Determine the (x, y) coordinate at the center of the cell enclosing the given text.  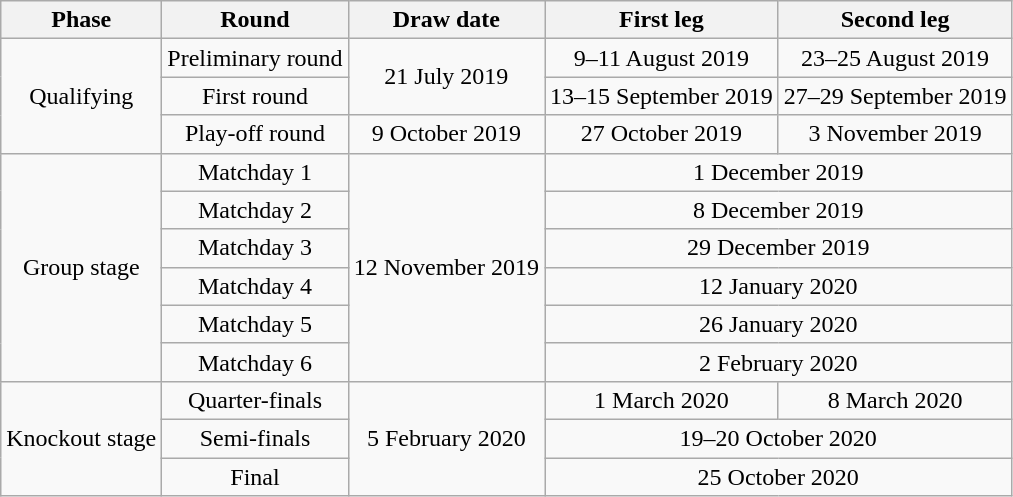
Matchday 4 (255, 286)
19–20 October 2020 (778, 438)
2 February 2020 (778, 362)
Second leg (895, 20)
12 January 2020 (778, 286)
13–15 September 2019 (662, 96)
23–25 August 2019 (895, 58)
Group stage (82, 267)
9 October 2019 (446, 134)
Knockout stage (82, 438)
First round (255, 96)
Matchday 6 (255, 362)
Round (255, 20)
8 March 2020 (895, 400)
Semi-finals (255, 438)
Qualifying (82, 96)
1 March 2020 (662, 400)
Matchday 3 (255, 248)
3 November 2019 (895, 134)
12 November 2019 (446, 267)
Matchday 5 (255, 324)
Phase (82, 20)
Preliminary round (255, 58)
5 February 2020 (446, 438)
First leg (662, 20)
25 October 2020 (778, 477)
1 December 2019 (778, 172)
27 October 2019 (662, 134)
Quarter-finals (255, 400)
9–11 August 2019 (662, 58)
Matchday 2 (255, 210)
Final (255, 477)
Matchday 1 (255, 172)
8 December 2019 (778, 210)
27–29 September 2019 (895, 96)
Play-off round (255, 134)
26 January 2020 (778, 324)
21 July 2019 (446, 77)
29 December 2019 (778, 248)
Draw date (446, 20)
